Pinpoint the cell where the given text exists, returning its [x, y] midpoint coordinate. 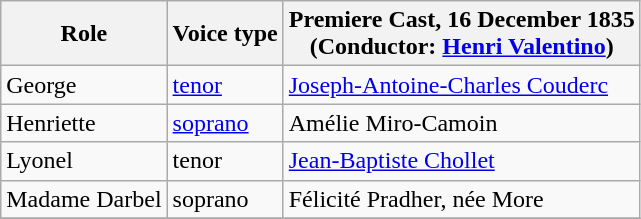
Madame Darbel [84, 199]
Voice type [225, 34]
Premiere Cast, 16 December 1835(Conductor: Henri Valentino) [462, 34]
Jean-Baptiste Chollet [462, 161]
George [84, 85]
Henriette [84, 123]
Lyonel [84, 161]
Joseph-Antoine-Charles Couderc [462, 85]
Félicité Pradher, née More [462, 199]
Role [84, 34]
Amélie Miro-Camoin [462, 123]
